For the text-containing cell, return its midpoint in [x, y] coordinate format. 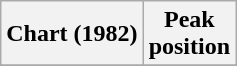
Peakposition [189, 34]
Chart (1982) [72, 34]
